Identify which cell holds the provided text, then report its [X, Y] central coordinate. 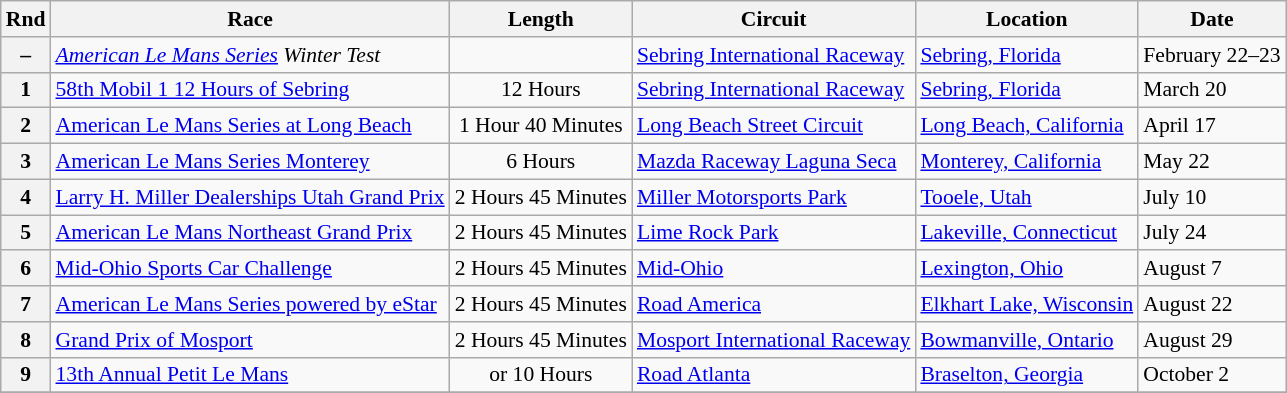
3 [26, 162]
Mid-Ohio Sports Car Challenge [250, 269]
Mid-Ohio [774, 269]
4 [26, 197]
Long Beach, California [1026, 126]
Length [541, 19]
October 2 [1212, 375]
Braselton, Georgia [1026, 375]
7 [26, 304]
August 7 [1212, 269]
American Le Mans Series powered by eStar [250, 304]
8 [26, 340]
Lime Rock Park [774, 233]
5 [26, 233]
Long Beach Street Circuit [774, 126]
Road Atlanta [774, 375]
American Le Mans Series Winter Test [250, 55]
Date [1212, 19]
Rnd [26, 19]
American Le Mans Northeast Grand Prix [250, 233]
9 [26, 375]
1 Hour 40 Minutes [541, 126]
Location [1026, 19]
Larry H. Miller Dealerships Utah Grand Prix [250, 197]
July 24 [1212, 233]
July 10 [1212, 197]
Tooele, Utah [1026, 197]
Monterey, California [1026, 162]
Mazda Raceway Laguna Seca [774, 162]
August 22 [1212, 304]
Road America [774, 304]
May 22 [1212, 162]
– [26, 55]
American Le Mans Series at Long Beach [250, 126]
13th Annual Petit Le Mans [250, 375]
Grand Prix of Mosport [250, 340]
Lakeville, Connecticut [1026, 233]
Lexington, Ohio [1026, 269]
or 10 Hours [541, 375]
February 22–23 [1212, 55]
Mosport International Raceway [774, 340]
2 [26, 126]
6 Hours [541, 162]
1 [26, 90]
April 17 [1212, 126]
American Le Mans Series Monterey [250, 162]
Race [250, 19]
Elkhart Lake, Wisconsin [1026, 304]
March 20 [1212, 90]
August 29 [1212, 340]
Bowmanville, Ontario [1026, 340]
Miller Motorsports Park [774, 197]
Circuit [774, 19]
6 [26, 269]
58th Mobil 1 12 Hours of Sebring [250, 90]
12 Hours [541, 90]
